Output the (X, Y) coordinate of the center of the cell containing the given text.  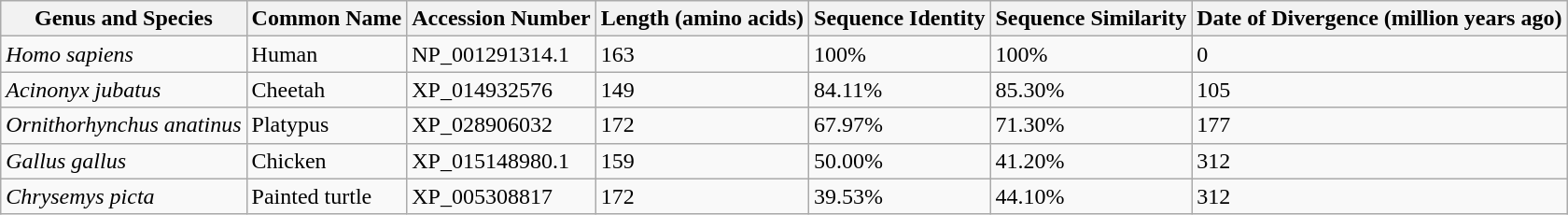
Human (327, 54)
XP_014932576 (501, 90)
Chrysemys picta (123, 196)
XP_005308817 (501, 196)
85.30% (1091, 90)
NP_001291314.1 (501, 54)
XP_028906032 (501, 125)
0 (1379, 54)
Common Name (327, 19)
Length (amino acids) (702, 19)
67.97% (900, 125)
105 (1379, 90)
Homo sapiens (123, 54)
41.20% (1091, 161)
Sequence Similarity (1091, 19)
71.30% (1091, 125)
Painted turtle (327, 196)
159 (702, 161)
84.11% (900, 90)
163 (702, 54)
Sequence Identity (900, 19)
Genus and Species (123, 19)
Gallus gallus (123, 161)
39.53% (900, 196)
Cheetah (327, 90)
Accession Number (501, 19)
50.00% (900, 161)
44.10% (1091, 196)
177 (1379, 125)
Date of Divergence (million years ago) (1379, 19)
Ornithorhynchus anatinus (123, 125)
Platypus (327, 125)
Acinonyx jubatus (123, 90)
XP_015148980.1 (501, 161)
Chicken (327, 161)
149 (702, 90)
